Locate the cell with the specified text and output its [x, y] center coordinate. 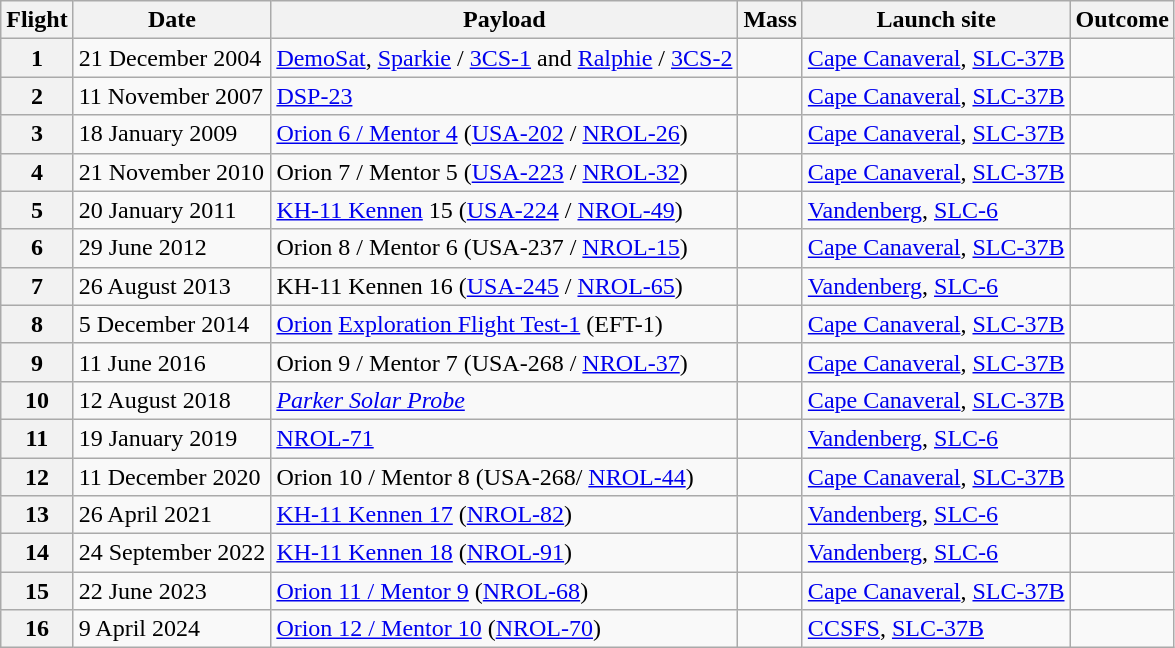
22 June 2023 [172, 591]
KH-11 Kennen 16 (USA-245 / NROL-65) [504, 286]
9 [37, 362]
NROL-71 [504, 438]
Mass [770, 20]
Flight [37, 20]
DSP-23 [504, 96]
6 [37, 248]
19 January 2019 [172, 438]
4 [37, 172]
1 [37, 58]
Launch site [936, 20]
12 [37, 477]
12 August 2018 [172, 400]
Orion 6 / Mentor 4 (USA-202 / NROL-26) [504, 134]
Orion 9 / Mentor 7 (USA-268 / NROL-37) [504, 362]
Orion 7 / Mentor 5 (USA-223 / NROL-32) [504, 172]
26 April 2021 [172, 515]
8 [37, 324]
11 June 2016 [172, 362]
11 December 2020 [172, 477]
16 [37, 629]
DemoSat, Sparkie / 3CS-1 and Ralphie / 3CS-2 [504, 58]
Orion 11 / Mentor 9 (NROL-68) [504, 591]
14 [37, 553]
24 September 2022 [172, 553]
11 [37, 438]
21 November 2010 [172, 172]
7 [37, 286]
KH-11 Kennen 18 (NROL-91) [504, 553]
Orion 10 / Mentor 8 (USA-268/ NROL-44) [504, 477]
KH-11 Kennen 15 (USA-224 / NROL-49) [504, 210]
Orion 12 / Mentor 10 (NROL-70) [504, 629]
18 January 2009 [172, 134]
13 [37, 515]
Orion 8 / Mentor 6 (USA-237 / NROL-15) [504, 248]
3 [37, 134]
KH-11 Kennen 17 (NROL-82) [504, 515]
CCSFS, SLC-37B [936, 629]
Outcome [1122, 20]
29 June 2012 [172, 248]
10 [37, 400]
2 [37, 96]
5 December 2014 [172, 324]
Payload [504, 20]
Date [172, 20]
Orion Exploration Flight Test-1 (EFT-1) [504, 324]
20 January 2011 [172, 210]
11 November 2007 [172, 96]
15 [37, 591]
21 December 2004 [172, 58]
9 April 2024 [172, 629]
26 August 2013 [172, 286]
Parker Solar Probe [504, 400]
5 [37, 210]
